Return (x, y) of the center of cell containing provided text 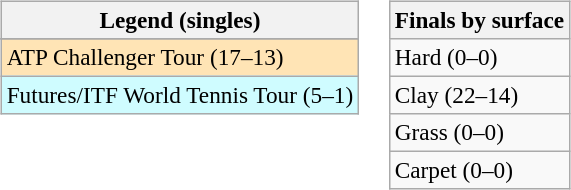
Legend (singles) (180, 20)
Hard (0–0) (479, 57)
ATP Challenger Tour (17–13) (180, 57)
Carpet (0–0) (479, 171)
Futures/ITF World Tennis Tour (5–1) (180, 95)
Clay (22–14) (479, 95)
Grass (0–0) (479, 133)
Finals by surface (479, 20)
